Return the [x, y] coordinate for the center point of the cell that contains the specified text.  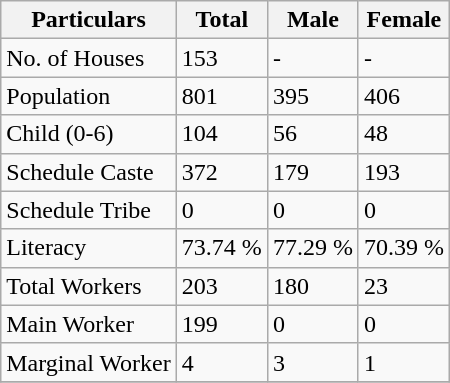
1 [404, 362]
70.39 % [404, 248]
Male [312, 20]
395 [312, 96]
Population [89, 96]
Schedule Tribe [89, 210]
56 [312, 134]
Female [404, 20]
372 [222, 172]
48 [404, 134]
Child (0-6) [89, 134]
153 [222, 58]
199 [222, 324]
Total Workers [89, 286]
Schedule Caste [89, 172]
Marginal Worker [89, 362]
73.74 % [222, 248]
801 [222, 96]
203 [222, 286]
No. of Houses [89, 58]
Total [222, 20]
23 [404, 286]
Main Worker [89, 324]
179 [312, 172]
4 [222, 362]
77.29 % [312, 248]
406 [404, 96]
193 [404, 172]
3 [312, 362]
180 [312, 286]
104 [222, 134]
Particulars [89, 20]
Literacy [89, 248]
